Return the (X, Y) coordinate for the center point of the cell that contains the specified text.  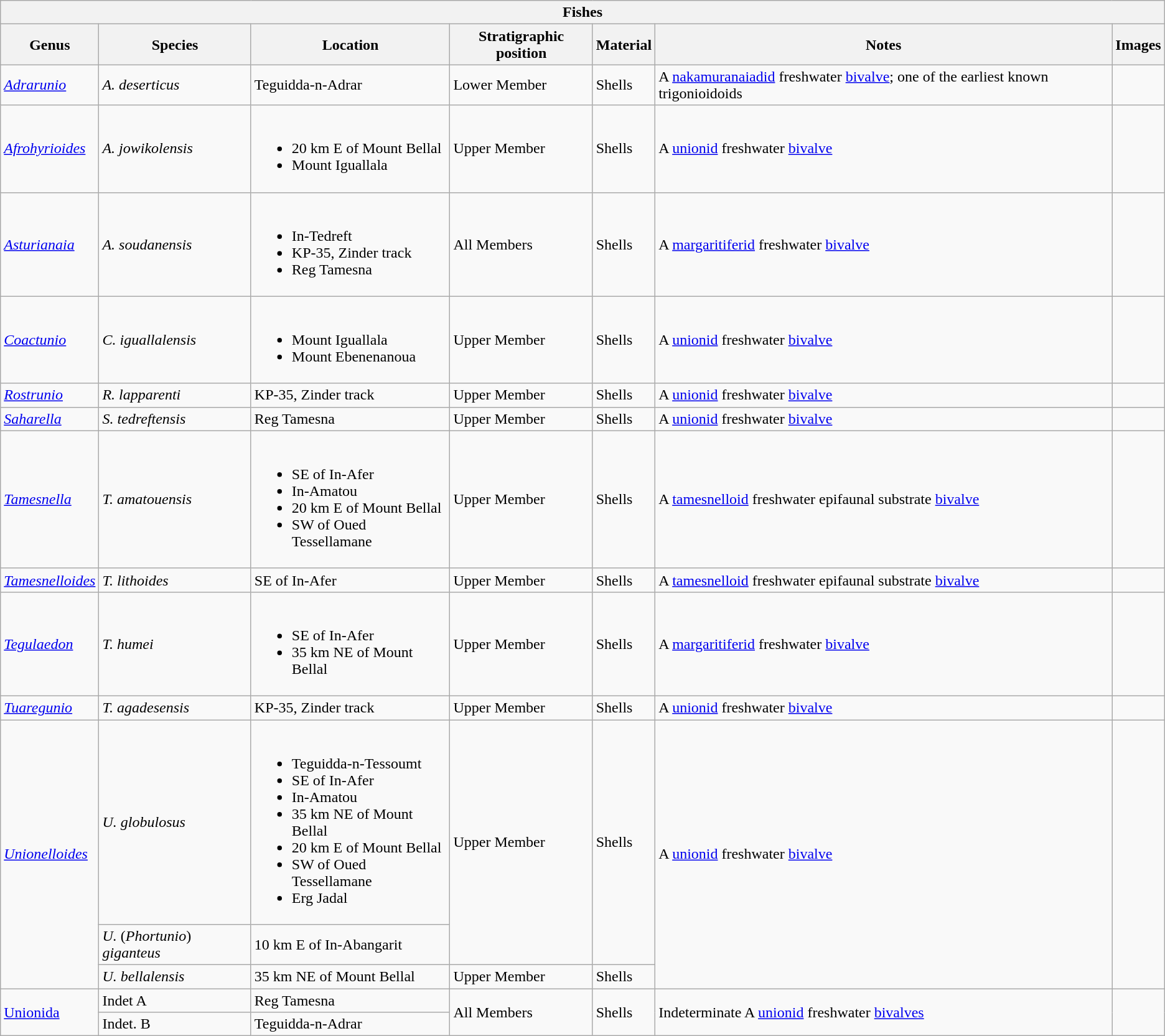
Unionida (50, 1012)
Coactunio (50, 340)
Mount IguallalaMount Ebenenanoua (350, 340)
A. soudanensis (175, 244)
Saharella (50, 419)
35 km NE of Mount Bellal (350, 977)
Lower Member (522, 85)
Indet A (175, 1001)
Notes (884, 45)
U. (Phortunio) giganteus (175, 945)
Adrarunio (50, 85)
Stratigraphic position (522, 45)
Indeterminate A unionid freshwater bivalves (884, 1012)
U. bellalensis (175, 977)
C. iguallalensis (175, 340)
In-TedreftKP-35, Zinder trackReg Tamesna (350, 244)
Indet. B (175, 1024)
Species (175, 45)
Tuaregunio (50, 707)
A. jowikolensis (175, 149)
Images (1138, 45)
Rostrunio (50, 395)
Material (624, 45)
T. lithoides (175, 580)
Unionelloides (50, 854)
Afrohyrioides (50, 149)
S. tedreftensis (175, 419)
Location (350, 45)
SE of In-AferIn-Amatou20 km E of Mount BellalSW of Oued Tessellamane (350, 499)
A. deserticus (175, 85)
R. lapparenti (175, 395)
Tegulaedon (50, 643)
10 km E of In-Abangarit (350, 945)
20 km E of Mount BellalMount Iguallala (350, 149)
SE of In-Afer35 km NE of Mount Bellal (350, 643)
U. globulosus (175, 821)
Tamesnelloides (50, 580)
Asturianaia (50, 244)
T. amatouensis (175, 499)
Teguidda-n-TessoumtSE of In-AferIn-Amatou35 km NE of Mount Bellal20 km E of Mount BellalSW of Oued TessellamaneErg Jadal (350, 821)
T. humei (175, 643)
SE of In-Afer (350, 580)
T. agadesensis (175, 707)
Fishes (582, 12)
Tamesnella (50, 499)
A nakamuranaiadid freshwater bivalve; one of the earliest known trigonioidoids (884, 85)
Genus (50, 45)
